Pinpoint the cell where the given text exists, returning its [X, Y] midpoint coordinate. 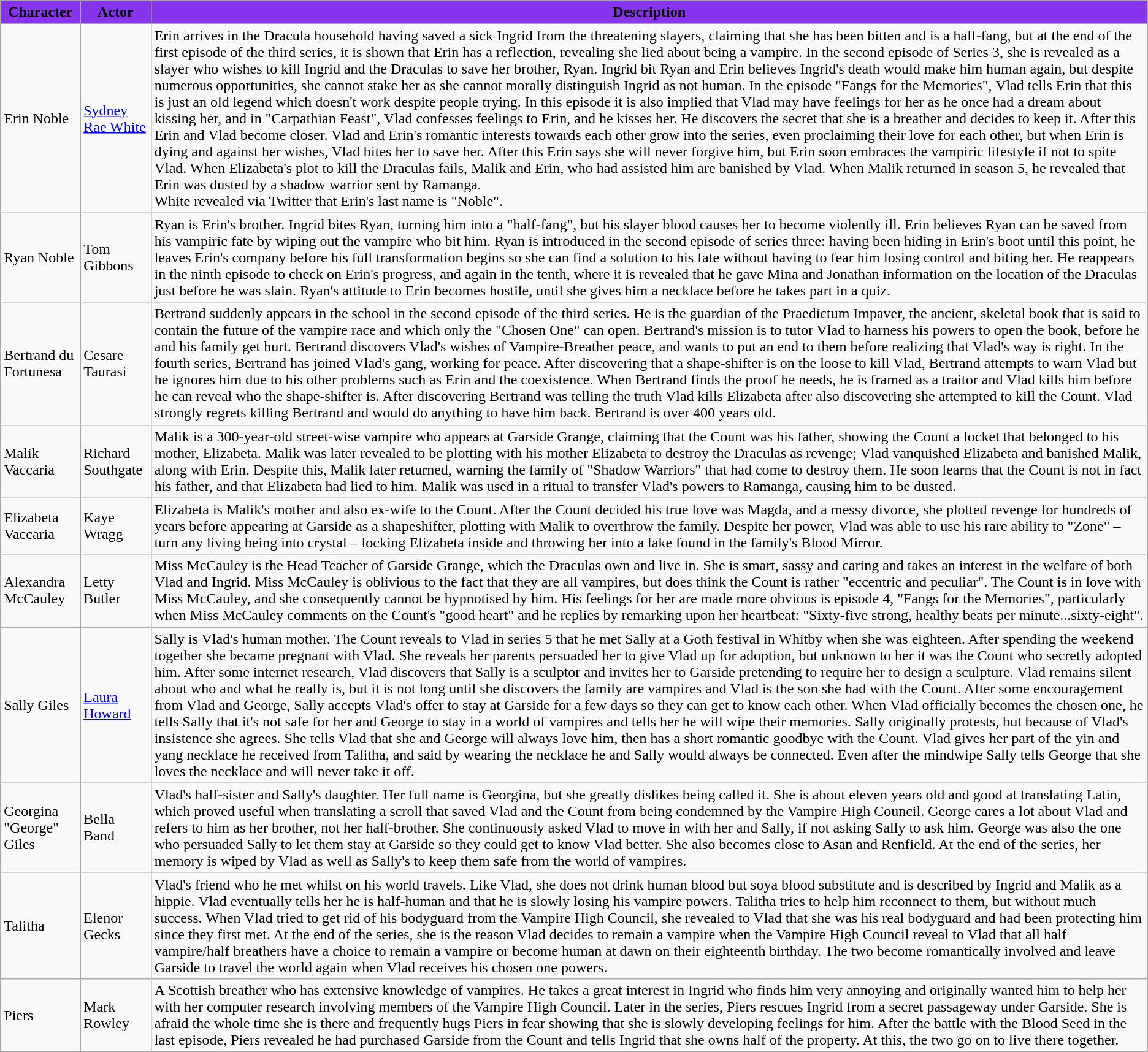
Piers [40, 1015]
Laura Howard [115, 705]
Alexandra McCauley [40, 591]
Character [40, 12]
Georgina "George" Giles [40, 828]
Description [649, 12]
Malik Vaccaria [40, 461]
Erin Noble [40, 118]
Talitha [40, 926]
Mark Rowley [115, 1015]
Tom Gibbons [115, 257]
Sally Giles [40, 705]
Bertrand du Fortunesa [40, 364]
Cesare Taurasi [115, 364]
Ryan Noble [40, 257]
Actor [115, 12]
Sydney Rae White [115, 118]
Richard Southgate [115, 461]
Bella Band [115, 828]
Kaye Wragg [115, 526]
Elenor Gecks [115, 926]
Letty Butler [115, 591]
Elizabeta Vaccaria [40, 526]
